Determine the (x, y) coordinate at the center of the cell enclosing the given text.  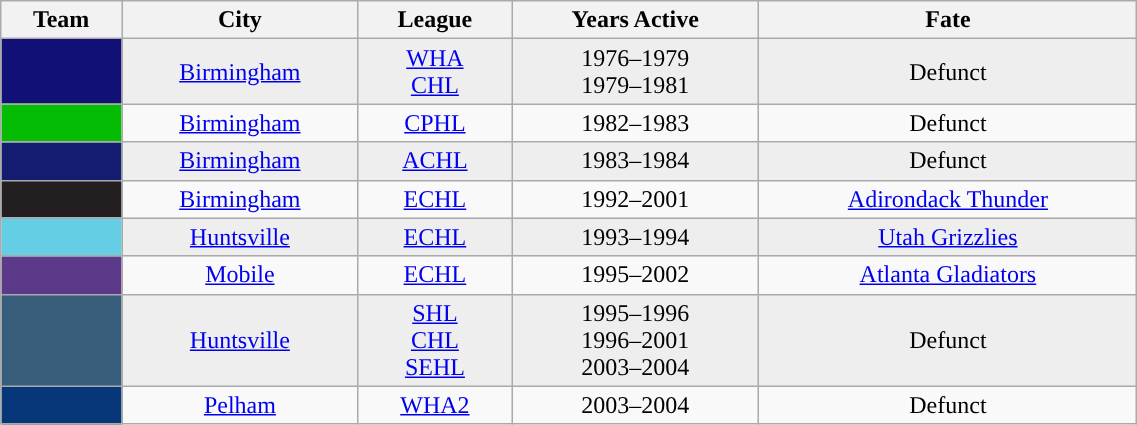
1976–19791979–1981 (636, 72)
Mobile (240, 275)
1995–19961996–20012003–2004 (636, 340)
Team (62, 20)
2003–2004 (636, 405)
Years Active (636, 20)
Atlanta Gladiators (948, 275)
1993–1994 (636, 237)
Fate (948, 20)
1982–1983 (636, 123)
1992–2001 (636, 199)
ACHL (434, 161)
City (240, 20)
League (434, 20)
WHACHL (434, 72)
SHLCHLSEHL (434, 340)
Utah Grizzlies (948, 237)
1983–1984 (636, 161)
WHA2 (434, 405)
Adirondack Thunder (948, 199)
1995–2002 (636, 275)
Pelham (240, 405)
CPHL (434, 123)
